Search for the cell housing the specified text and yield its [x, y] center coordinate. 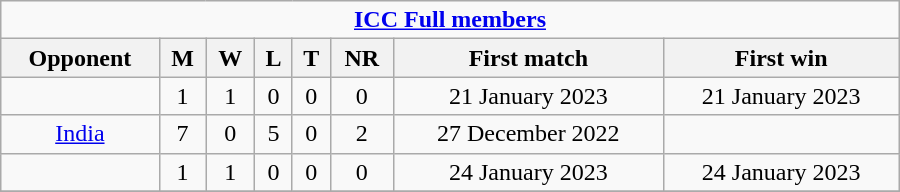
T [311, 58]
Opponent [80, 58]
First win [781, 58]
27 December 2022 [528, 134]
7 [182, 134]
2 [362, 134]
M [182, 58]
India [80, 134]
W [230, 58]
NR [362, 58]
First match [528, 58]
L [274, 58]
ICC Full members [450, 20]
5 [274, 134]
